Determine the (X, Y) coordinate at the center of the cell enclosing the given text.  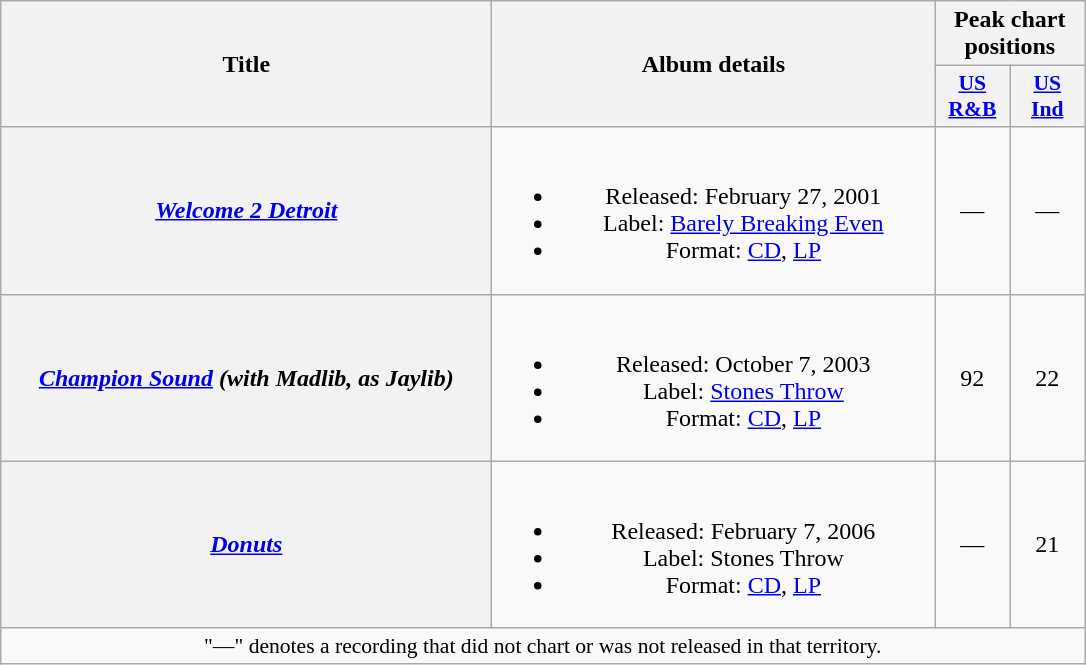
Peak chart positions (1010, 34)
Released: February 27, 2001Label: Barely Breaking EvenFormat: CD, LP (714, 210)
Donuts (246, 544)
Released: October 7, 2003Label: Stones ThrowFormat: CD, LP (714, 378)
US Ind (1048, 96)
"—" denotes a recording that did not chart or was not released in that territory. (543, 646)
21 (1048, 544)
Released: February 7, 2006Label: Stones ThrowFormat: CD, LP (714, 544)
US R&B (972, 96)
Title (246, 64)
22 (1048, 378)
92 (972, 378)
Champion Sound (with Madlib, as Jaylib) (246, 378)
Welcome 2 Detroit (246, 210)
Album details (714, 64)
